Output the [X, Y] coordinate of the center of the cell containing the given text.  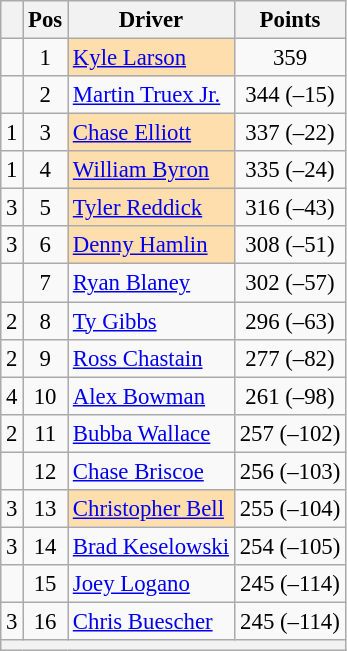
16 [46, 621]
359 [290, 58]
257 (–102) [290, 433]
Chris Buescher [152, 621]
Alex Bowman [152, 396]
335 (–24) [290, 170]
10 [46, 396]
Points [290, 20]
Driver [152, 20]
254 (–105) [290, 546]
11 [46, 433]
Joey Logano [152, 584]
Chase Elliott [152, 133]
Martin Truex Jr. [152, 95]
William Byron [152, 170]
Brad Keselowski [152, 546]
296 (–63) [290, 321]
8 [46, 321]
277 (–82) [290, 358]
7 [46, 283]
Pos [46, 20]
337 (–22) [290, 133]
Ryan Blaney [152, 283]
Tyler Reddick [152, 208]
6 [46, 245]
Bubba Wallace [152, 433]
302 (–57) [290, 283]
308 (–51) [290, 245]
261 (–98) [290, 396]
255 (–104) [290, 509]
Christopher Bell [152, 509]
9 [46, 358]
15 [46, 584]
5 [46, 208]
13 [46, 509]
Chase Briscoe [152, 471]
Denny Hamlin [152, 245]
12 [46, 471]
316 (–43) [290, 208]
14 [46, 546]
Ross Chastain [152, 358]
256 (–103) [290, 471]
344 (–15) [290, 95]
Ty Gibbs [152, 321]
Kyle Larson [152, 58]
